Return the [X, Y] coordinate for the center point of the cell that contains the specified text.  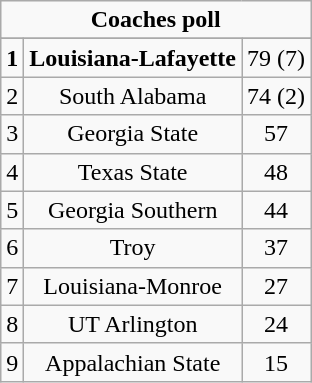
37 [276, 248]
9 [12, 362]
Georgia Southern [133, 210]
48 [276, 172]
3 [12, 134]
5 [12, 210]
79 (7) [276, 58]
1 [12, 58]
Coaches poll [156, 20]
24 [276, 324]
8 [12, 324]
South Alabama [133, 96]
UT Arlington [133, 324]
Troy [133, 248]
7 [12, 286]
44 [276, 210]
Texas State [133, 172]
Appalachian State [133, 362]
6 [12, 248]
27 [276, 286]
Louisiana-Lafayette [133, 58]
Georgia State [133, 134]
57 [276, 134]
2 [12, 96]
15 [276, 362]
4 [12, 172]
74 (2) [276, 96]
Louisiana-Monroe [133, 286]
